Identify which cell holds the provided text, then report its [x, y] central coordinate. 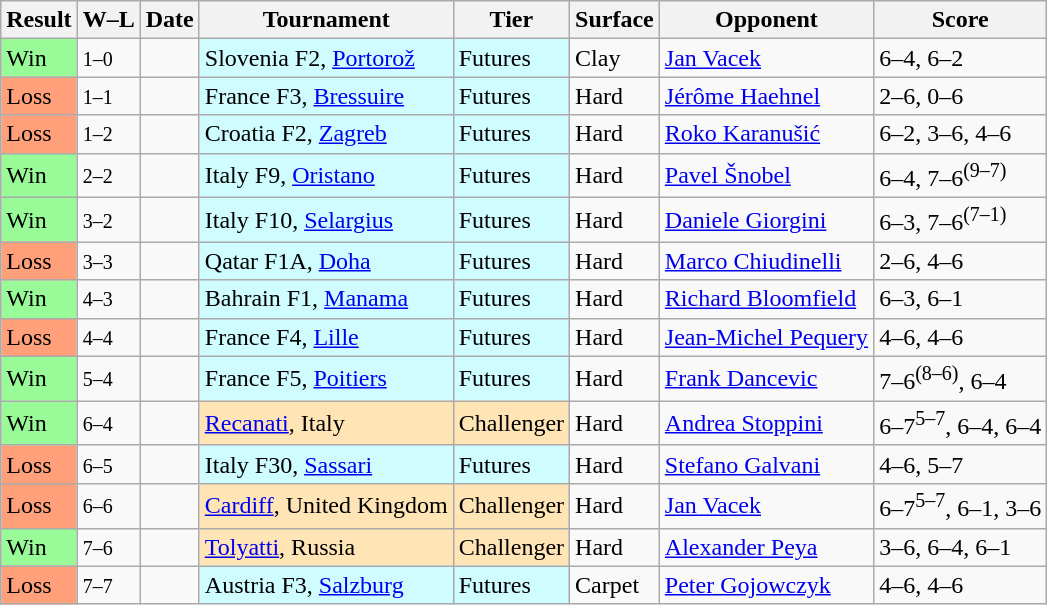
Score [960, 20]
Tier [511, 20]
Date [170, 20]
Tournament [326, 20]
France F4, Lille [326, 337]
Recanati, Italy [326, 424]
Croatia F2, Zagreb [326, 134]
Alexander Peya [766, 547]
4–6, 5–7 [960, 464]
Andrea Stoppini [766, 424]
Opponent [766, 20]
Qatar F1A, Doha [326, 261]
7–6 [108, 547]
1–2 [108, 134]
6–4, 6–2 [960, 58]
France F3, Bressuire [326, 96]
2–6, 0–6 [960, 96]
5–4 [108, 378]
6–6 [108, 506]
6–4, 7–6(9–7) [960, 176]
1–1 [108, 96]
Roko Karanušić [766, 134]
3–6, 6–4, 6–1 [960, 547]
Austria F3, Salzburg [326, 585]
3–2 [108, 220]
Peter Gojowczyk [766, 585]
Cardiff, United Kingdom [326, 506]
Bahrain F1, Manama [326, 299]
Slovenia F2, Portorož [326, 58]
6–4 [108, 424]
Jérôme Haehnel [766, 96]
6–3, 6–1 [960, 299]
Marco Chiudinelli [766, 261]
Pavel Šnobel [766, 176]
7–6(8–6), 6–4 [960, 378]
6–75–7, 6–4, 6–4 [960, 424]
Daniele Giorgini [766, 220]
Jean-Michel Pequery [766, 337]
Frank Dancevic [766, 378]
4–3 [108, 299]
2–6, 4–6 [960, 261]
7–7 [108, 585]
Tolyatti, Russia [326, 547]
3–3 [108, 261]
4–4 [108, 337]
Result [39, 20]
Carpet [615, 585]
Richard Bloomfield [766, 299]
6–75–7, 6–1, 3–6 [960, 506]
France F5, Poitiers [326, 378]
6–3, 7–6(7–1) [960, 220]
Italy F9, Oristano [326, 176]
6–2, 3–6, 4–6 [960, 134]
1–0 [108, 58]
Stefano Galvani [766, 464]
Surface [615, 20]
Italy F10, Selargius [326, 220]
W–L [108, 20]
6–5 [108, 464]
Italy F30, Sassari [326, 464]
2–2 [108, 176]
Clay [615, 58]
